Return [x, y] of the center of cell containing provided text 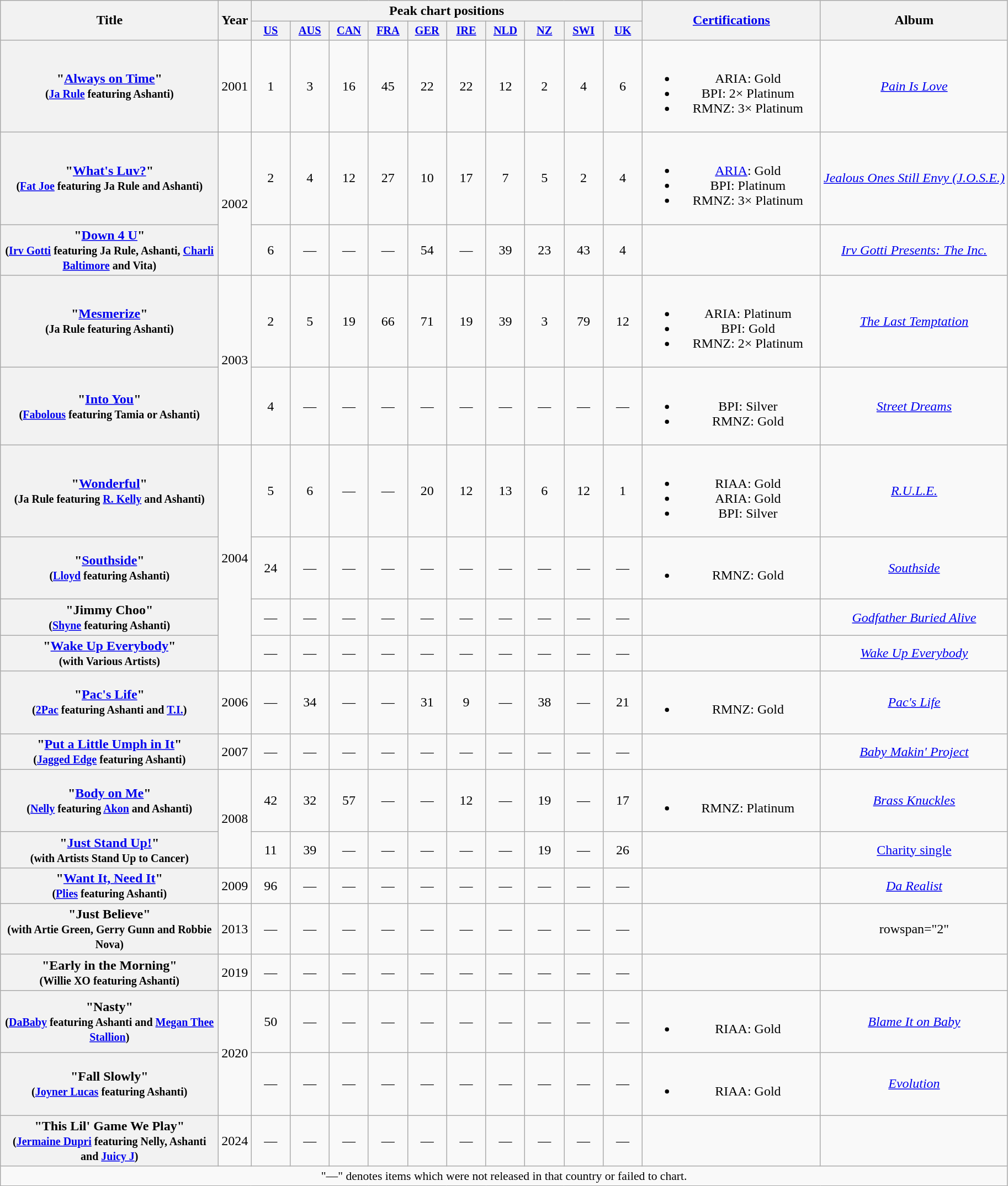
2007 [235, 752]
16 [349, 86]
57 [349, 800]
FRA [388, 31]
43 [584, 250]
38 [544, 702]
Godfather Buried Alive [914, 617]
NLD [506, 31]
Year [235, 20]
2008 [235, 818]
"What's Luv?"(Fat Joe featuring Ja Rule and Ashanti) [109, 179]
RMNZ: Platinum [731, 800]
Jealous Ones Still Envy (J.O.S.E.) [914, 179]
"Down 4 U"(Irv Gotti featuring Ja Rule, Ashanti, Charli Baltimore and Vita) [109, 250]
34 [310, 702]
32 [310, 800]
"Jimmy Choo"(Shyne featuring Ashanti) [109, 617]
AUS [310, 31]
US [270, 31]
Title [109, 20]
20 [427, 491]
13 [506, 491]
Wake Up Everybody [914, 653]
The Last Temptation [914, 321]
"Into You"(Fabolous featuring Tamia or Ashanti) [109, 406]
"Southside"(Lloyd featuring Ashanti) [109, 568]
"—" denotes items which were not released in that country or failed to chart. [505, 1176]
Baby Makin' Project [914, 752]
"Always on Time"(Ja Rule featuring Ashanti) [109, 86]
GER [427, 31]
42 [270, 800]
CAN [349, 31]
2003 [235, 360]
BPI: SilverRMNZ: Gold [731, 406]
Brass Knuckles [914, 800]
2006 [235, 702]
"Want It, Need It"(Plies featuring Ashanti) [109, 885]
ARIA: GoldBPI: 2× PlatinumRMNZ: 3× Platinum [731, 86]
31 [427, 702]
10 [427, 179]
7 [506, 179]
Da Realist [914, 885]
11 [270, 850]
27 [388, 179]
Pac's Life [914, 702]
2019 [235, 972]
23 [544, 250]
2004 [235, 558]
R.U.L.E. [914, 491]
Album [914, 20]
Charity single [914, 850]
"Wonderful"(Ja Rule featuring R. Kelly and Ashanti) [109, 491]
26 [623, 850]
"Early in the Morning"(Willie XO featuring Ashanti) [109, 972]
"Body on Me"(Nelly featuring Akon and Ashanti) [109, 800]
"Pac's Life"(2Pac featuring Ashanti and T.I.) [109, 702]
54 [427, 250]
"Just Stand Up!"(with Artists Stand Up to Cancer) [109, 850]
66 [388, 321]
2024 [235, 1141]
2013 [235, 929]
rowspan="2" [914, 929]
ARIA: GoldBPI: PlatinumRMNZ: 3× Platinum [731, 179]
9 [466, 702]
Certifications [731, 20]
96 [270, 885]
Street Dreams [914, 406]
45 [388, 86]
NZ [544, 31]
2001 [235, 86]
21 [623, 702]
"This Lil' Game We Play" (Jermaine Dupri featuring Nelly, Ashanti and Juicy J) [109, 1141]
"Just Believe"(with Artie Green, Gerry Gunn and Robbie Nova) [109, 929]
ARIA: PlatinumBPI: GoldRMNZ: 2× Platinum [731, 321]
RIAA: GoldARIA: GoldBPI: Silver [731, 491]
Blame It on Baby [914, 1021]
"Put a Little Umph in It"(Jagged Edge featuring Ashanti) [109, 752]
Southside [914, 568]
"Nasty" (DaBaby featuring Ashanti and Megan Thee Stallion) [109, 1021]
24 [270, 568]
Pain Is Love [914, 86]
Irv Gotti Presents: The Inc. [914, 250]
Evolution [914, 1084]
2009 [235, 885]
79 [584, 321]
50 [270, 1021]
Peak chart positions [447, 11]
2002 [235, 204]
2020 [235, 1052]
71 [427, 321]
"Fall Slowly" (Joyner Lucas featuring Ashanti) [109, 1084]
"Mesmerize"(Ja Rule featuring Ashanti) [109, 321]
UK [623, 31]
"Wake Up Everybody"(with Various Artists) [109, 653]
SWI [584, 31]
IRE [466, 31]
